Identify which cell holds the provided text, then report its [x, y] central coordinate. 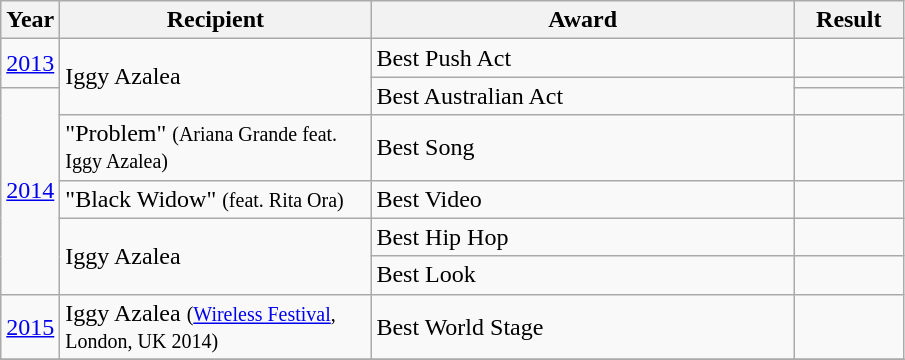
Best Hip Hop [583, 237]
Best World Stage [583, 326]
Best Push Act [583, 58]
2013 [30, 64]
"Problem" (Ariana Grande feat. Iggy Azalea) [216, 148]
Best Song [583, 148]
"Black Widow" (feat. Rita Ora) [216, 199]
Best Video [583, 199]
Award [583, 20]
Result [848, 20]
2014 [30, 191]
2015 [30, 326]
Best Australian Act [583, 96]
Year [30, 20]
Best Look [583, 275]
Recipient [216, 20]
Iggy Azalea (Wireless Festival, London, UK 2014) [216, 326]
